From the cell containing the given text, extract its center point as [x, y] coordinate. 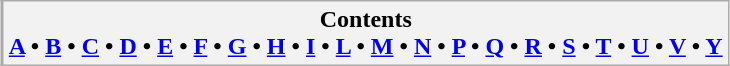
ContentsA • B • C • D • E • F • G • H • I • L • M • N • P • Q • R • S • T • U • V • Y [366, 34]
